Return the (x, y) coordinate for the center point of the cell that contains the specified text.  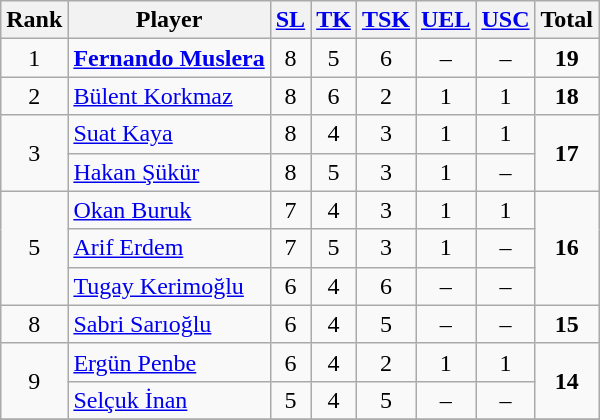
15 (567, 324)
TK (334, 20)
Selçuk İnan (169, 400)
USC (506, 20)
Bülent Korkmaz (169, 96)
UEL (446, 20)
Suat Kaya (169, 134)
Sabri Sarıoğlu (169, 324)
TSK (386, 20)
16 (567, 248)
Player (169, 20)
Total (567, 20)
18 (567, 96)
Hakan Şükür (169, 172)
Tugay Kerimoğlu (169, 286)
Rank (34, 20)
Arif Erdem (169, 248)
14 (567, 381)
Ergün Penbe (169, 362)
Okan Buruk (169, 210)
Fernando Muslera (169, 58)
9 (34, 381)
19 (567, 58)
17 (567, 153)
SL (290, 20)
